Locate the cell with the specified text and output its (x, y) center coordinate. 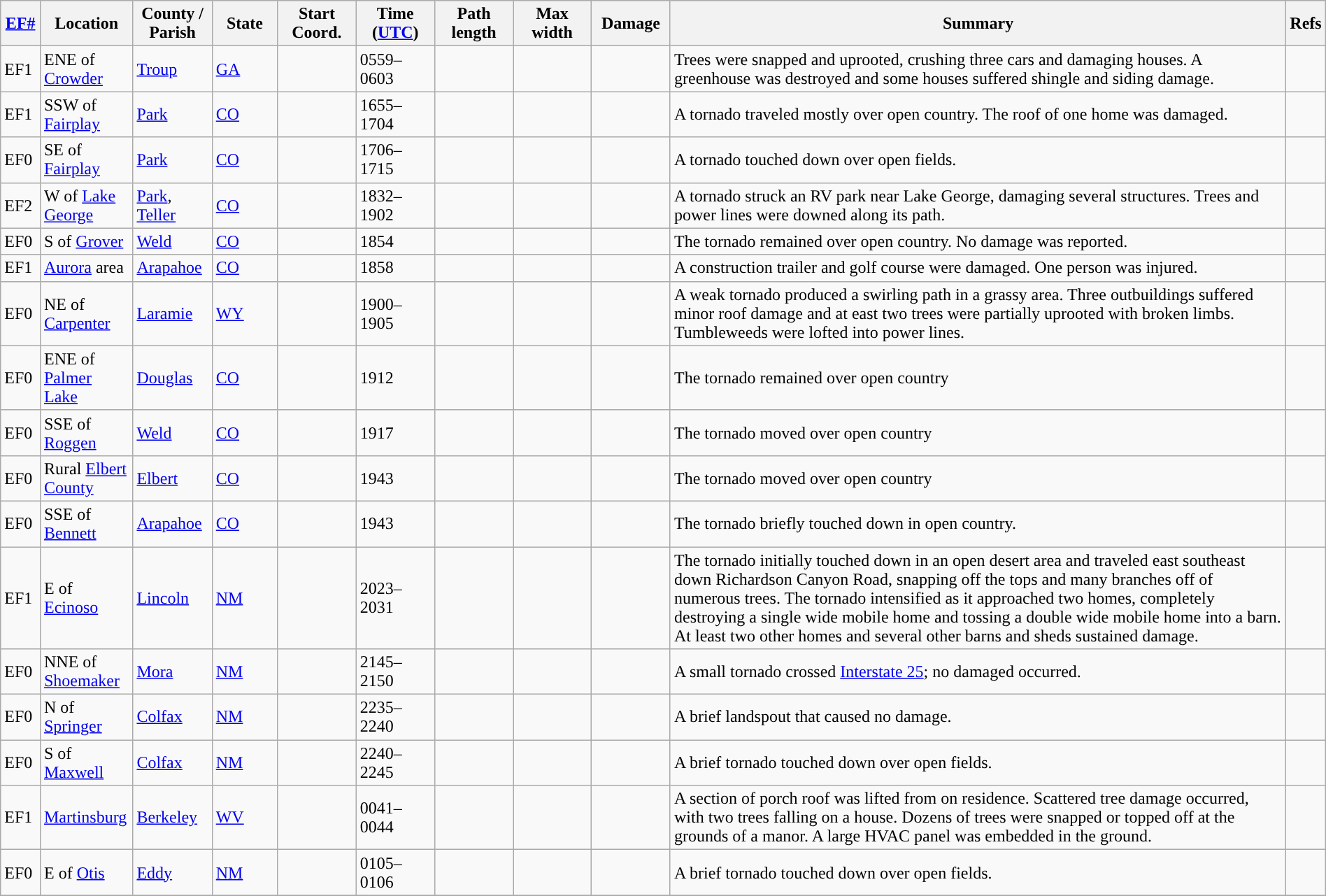
A tornado touched down over open fields. (978, 159)
1912 (395, 378)
A tornado traveled mostly over open country. The roof of one home was damaged. (978, 115)
ENE of Crowder (86, 69)
NE of Carpenter (86, 313)
County / Parish (172, 24)
1858 (395, 268)
2240–2245 (395, 762)
Refs (1306, 24)
Park, Teller (172, 206)
Start Coord. (317, 24)
Time (UTC) (395, 24)
W of Lake George (86, 206)
0105–0106 (395, 873)
SSE of Roggen (86, 432)
EF# (21, 24)
1706–1715 (395, 159)
1832–1902 (395, 206)
Mora (172, 671)
A construction trailer and golf course were damaged. One person was injured. (978, 268)
EF2 (21, 206)
SSW of Fairplay (86, 115)
1917 (395, 432)
Troup (172, 69)
0041–0044 (395, 818)
1655–1704 (395, 115)
E of Ecinoso (86, 598)
Aurora area (86, 268)
Rural Elbert County (86, 478)
The tornado briefly touched down in open country. (978, 523)
Path length (473, 24)
S of Maxwell (86, 762)
S of Grover (86, 241)
2235–2240 (395, 718)
ENE of Palmer Lake (86, 378)
E of Otis (86, 873)
Max width (552, 24)
Summary (978, 24)
2023–2031 (395, 598)
WY (245, 313)
Damage (631, 24)
NNE of Shoemaker (86, 671)
Berkeley (172, 818)
A brief landspout that caused no damage. (978, 718)
A small tornado crossed Interstate 25; no damaged occurred. (978, 671)
SE of Fairplay (86, 159)
Laramie (172, 313)
Elbert (172, 478)
1854 (395, 241)
2145–2150 (395, 671)
The tornado remained over open country (978, 378)
Eddy (172, 873)
SSE of Bennett (86, 523)
Douglas (172, 378)
State (245, 24)
Martinsburg (86, 818)
GA (245, 69)
0559–0603 (395, 69)
N of Springer (86, 718)
The tornado remained over open country. No damage was reported. (978, 241)
A tornado struck an RV park near Lake George, damaging several structures. Trees and power lines were downed along its path. (978, 206)
Lincoln (172, 598)
Location (86, 24)
1900–1905 (395, 313)
WV (245, 818)
